From the cell containing the given text, extract its center point as (x, y) coordinate. 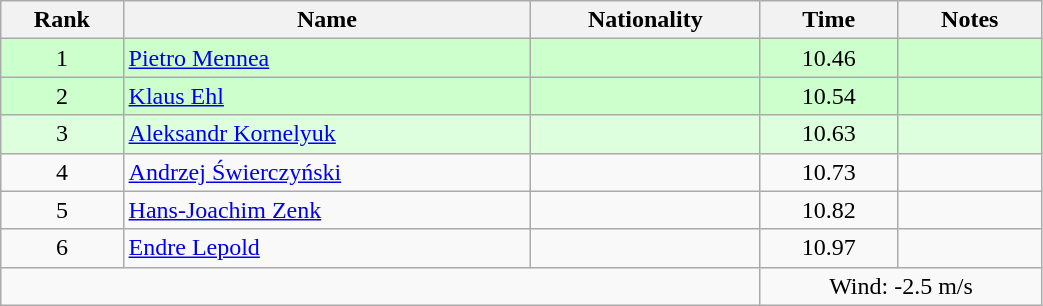
10.54 (829, 96)
10.46 (829, 58)
Name (327, 20)
1 (62, 58)
Aleksandr Kornelyuk (327, 134)
10.63 (829, 134)
Klaus Ehl (327, 96)
Nationality (646, 20)
Endre Lepold (327, 248)
5 (62, 210)
2 (62, 96)
10.82 (829, 210)
Hans-Joachim Zenk (327, 210)
10.73 (829, 172)
10.97 (829, 248)
4 (62, 172)
Pietro Mennea (327, 58)
6 (62, 248)
Notes (970, 20)
3 (62, 134)
Time (829, 20)
Rank (62, 20)
Andrzej Świerczyński (327, 172)
Wind: -2.5 m/s (901, 286)
